Return [x, y] of the center of cell containing provided text 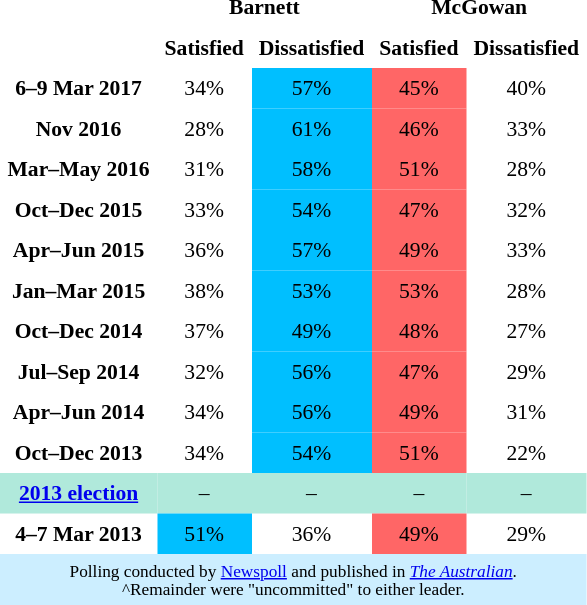
40% [526, 88]
37% [204, 331]
Jul–Sep 2014 [78, 371]
45% [419, 88]
Polling conducted by Newspoll and published in The Australian.^Remainder were "uncommitted" to either leader. [293, 580]
Apr–Jun 2014 [78, 412]
Oct–Dec 2014 [78, 331]
6–9 Mar 2017 [78, 88]
46% [419, 128]
Jan–Mar 2015 [78, 290]
61% [312, 128]
27% [526, 331]
22% [526, 452]
Apr–Jun 2015 [78, 250]
2013 election [78, 493]
Mar–May 2016 [78, 169]
Oct–Dec 2013 [78, 452]
Oct–Dec 2015 [78, 209]
38% [204, 290]
58% [312, 169]
Nov 2016 [78, 128]
4–7 Mar 2013 [78, 533]
48% [419, 331]
